Determine the (x, y) coordinate at the center of the cell enclosing the given text.  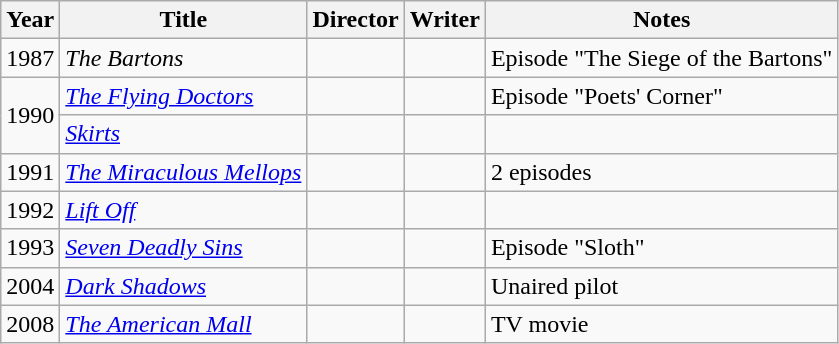
The Bartons (184, 58)
1990 (30, 115)
Lift Off (184, 210)
Dark Shadows (184, 286)
Title (184, 20)
Writer (444, 20)
Year (30, 20)
2004 (30, 286)
Episode "Poets' Corner" (662, 96)
The Miraculous Mellops (184, 172)
The Flying Doctors (184, 96)
1992 (30, 210)
2 episodes (662, 172)
Unaired pilot (662, 286)
Notes (662, 20)
Skirts (184, 134)
Director (356, 20)
1987 (30, 58)
1991 (30, 172)
Seven Deadly Sins (184, 248)
2008 (30, 324)
Episode "Sloth" (662, 248)
Episode "The Siege of the Bartons" (662, 58)
TV movie (662, 324)
1993 (30, 248)
The American Mall (184, 324)
